Scan for the cell matching the given text and deliver its [x, y] coordinate at center. 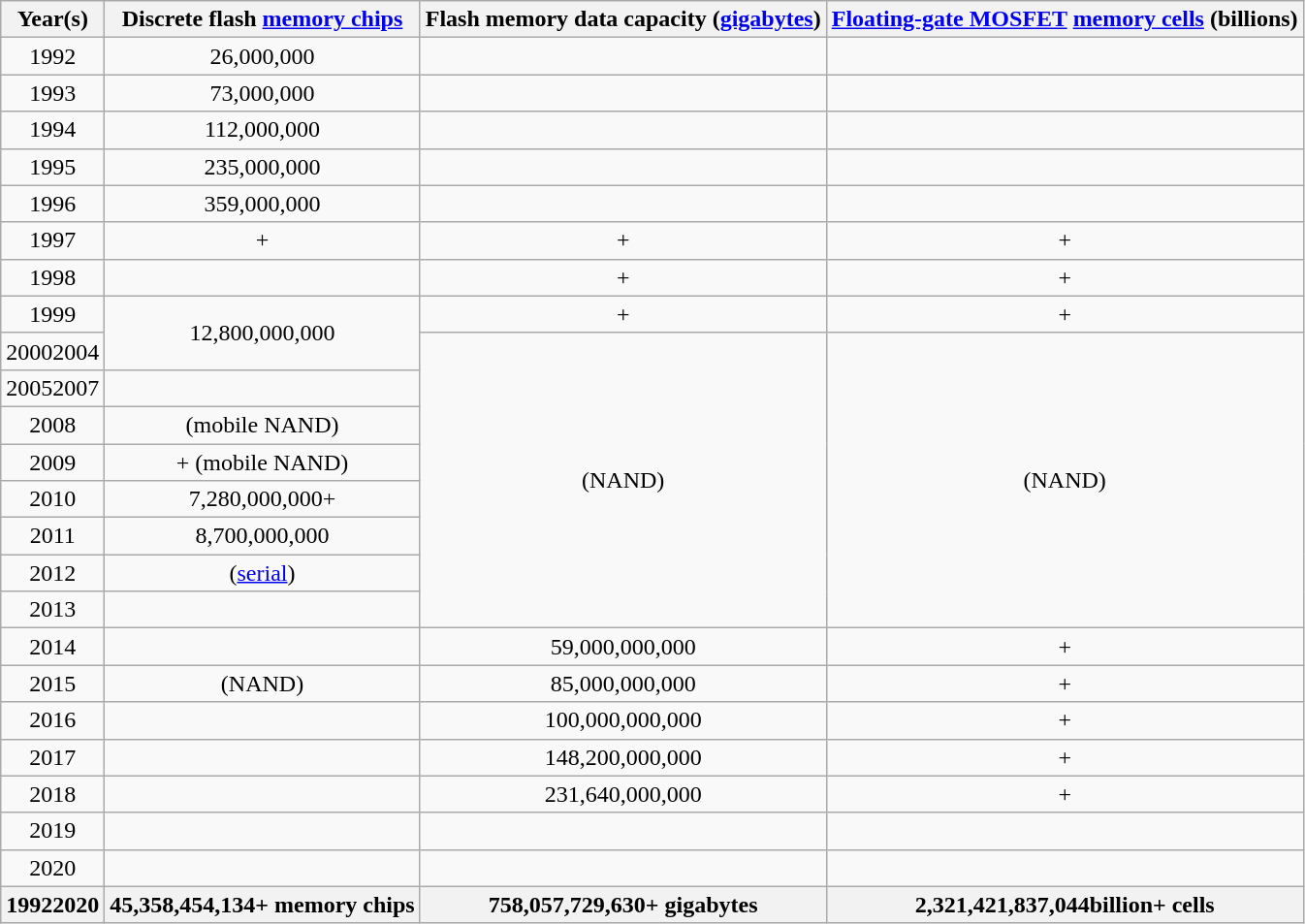
2018 [52, 794]
2010 [52, 499]
1993 [52, 93]
+ (mobile NAND) [262, 462]
20002004 [52, 351]
Discrete flash memory chips [262, 19]
Year(s) [52, 19]
2,321,421,837,044billion+ cells [1065, 905]
(serial) [262, 573]
148,200,000,000 [622, 757]
2014 [52, 647]
100,000,000,000 [622, 720]
45,358,454,134+ memory chips [262, 905]
1997 [52, 240]
1992 [52, 56]
12,800,000,000 [262, 333]
758,057,729,630+ gigabytes [622, 905]
(mobile NAND) [262, 425]
231,640,000,000 [622, 794]
2008 [52, 425]
2017 [52, 757]
1994 [52, 130]
2009 [52, 462]
2012 [52, 573]
20052007 [52, 388]
112,000,000 [262, 130]
2011 [52, 536]
73,000,000 [262, 93]
2013 [52, 610]
2015 [52, 684]
1995 [52, 167]
235,000,000 [262, 167]
2019 [52, 831]
85,000,000,000 [622, 684]
1999 [52, 314]
7,280,000,000+ [262, 499]
Flash memory data capacity (gigabytes) [622, 19]
2020 [52, 868]
Floating-gate MOSFET memory cells (billions) [1065, 19]
2016 [52, 720]
359,000,000 [262, 204]
8,700,000,000 [262, 536]
26,000,000 [262, 56]
1996 [52, 204]
59,000,000,000 [622, 647]
19922020 [52, 905]
1998 [52, 277]
